Find where the given text appears and provide that cell's center as (X, Y) coordinate. 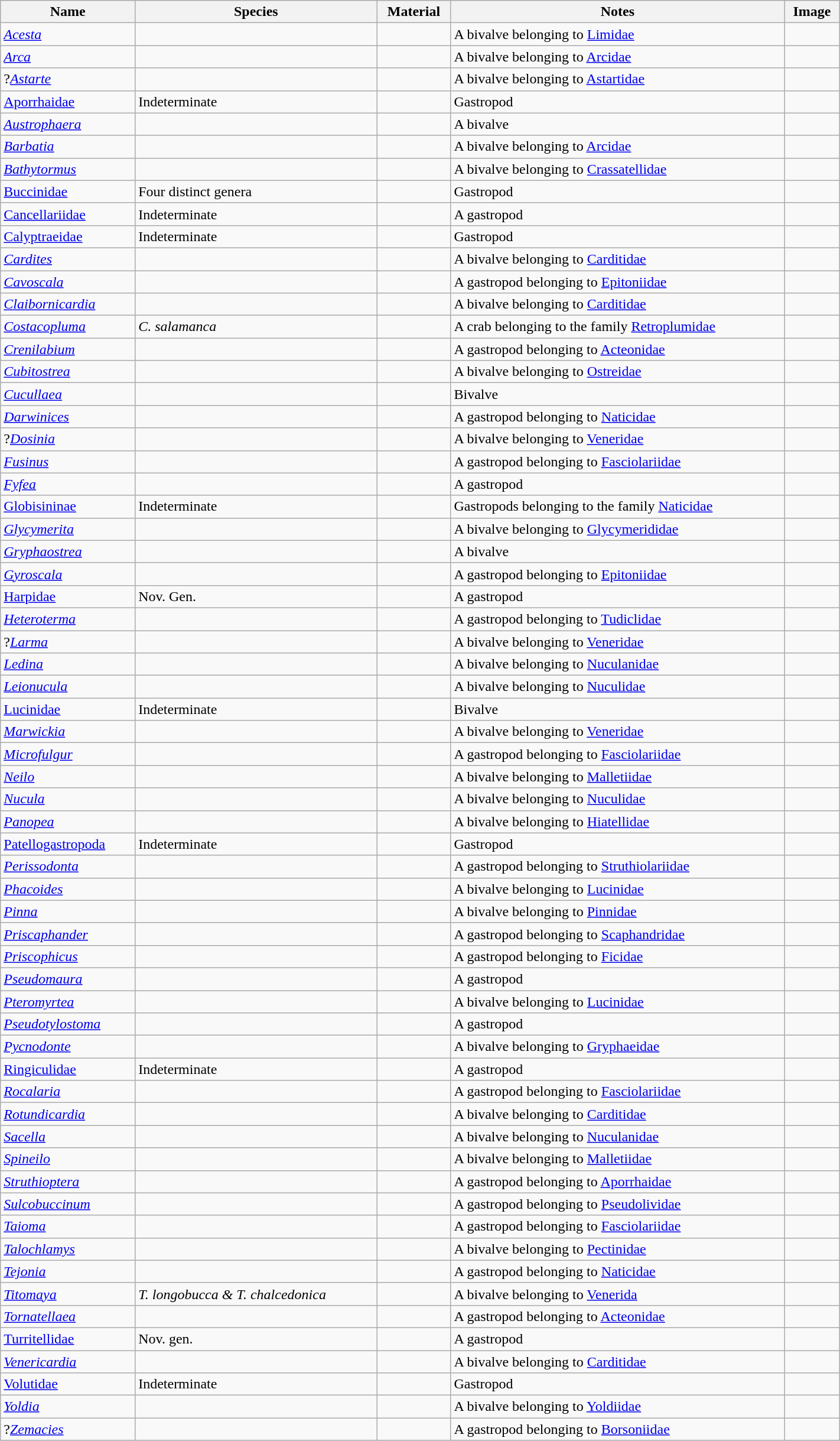
Turritellidae (68, 1339)
?Zemacies (68, 1429)
Image (812, 12)
Volutidae (68, 1384)
A gastropod belonging to Borsoniidae (618, 1429)
A bivalve belonging to Yoldiidae (618, 1407)
Acesta (68, 34)
Costacopluma (68, 327)
Calyptraeidae (68, 236)
Struthioptera (68, 1182)
Glycymerita (68, 529)
Fusinus (68, 462)
Priscophicus (68, 956)
A bivalve belonging to Astartidae (618, 79)
Cucullaea (68, 394)
C. salamanca (256, 327)
A gastropod belonging to Scaphandridae (618, 934)
Sacella (68, 1137)
A bivalve belonging to Pinnidae (618, 911)
Cubitostrea (68, 372)
A bivalve belonging to Gryphaeidae (618, 1047)
A gastropod belonging to Ficidae (618, 956)
Pinna (68, 911)
A gastropod belonging to Aporrhaidae (618, 1182)
Neilo (68, 777)
Rocalaria (68, 1092)
Priscaphander (68, 934)
Crenilabium (68, 349)
Austrophaera (68, 124)
Marwickia (68, 732)
Buccinidae (68, 192)
Aporrhaidae (68, 102)
Cardites (68, 259)
Sulcobuccinum (68, 1204)
Gastropods belonging to the family Naticidae (618, 507)
Fyfea (68, 484)
A bivalve belonging to Hiatellidae (618, 822)
A bivalve belonging to Glycymerididae (618, 529)
Panopea (68, 822)
Taioma (68, 1226)
Barbatia (68, 147)
Notes (618, 12)
Phacoides (68, 889)
Gyroscala (68, 574)
Species (256, 12)
?Astarte (68, 79)
A bivalve belonging to Limidae (618, 34)
Pseudotylostoma (68, 1024)
A bivalve belonging to Ostreidae (618, 372)
Nov. Gen. (256, 596)
Darwinices (68, 417)
Tejonia (68, 1271)
Four distinct genera (256, 192)
Cancellariidae (68, 214)
A bivalve belonging to Pectinidae (618, 1249)
Perissodonta (68, 866)
Patellogastropoda (68, 844)
A bivalve belonging to Venerida (618, 1294)
Leionucula (68, 687)
T. longobucca & T. chalcedonica (256, 1294)
A bivalve belonging to Crassatellidae (618, 169)
?Larma (68, 641)
Material (414, 12)
Heteroterma (68, 619)
Venericardia (68, 1361)
Ledina (68, 664)
Pseudomaura (68, 979)
A gastropod belonging to Struthiolariidae (618, 866)
Pteromyrtea (68, 1002)
Talochlamys (68, 1249)
Yoldia (68, 1407)
Harpidae (68, 596)
Globisininae (68, 507)
Name (68, 12)
Tornatellaea (68, 1316)
A gastropod belonging to Pseudolividae (618, 1204)
Claibornicardia (68, 304)
Gryphaostrea (68, 551)
Titomaya (68, 1294)
Microfulgur (68, 754)
Bathytormus (68, 169)
Arca (68, 57)
?Dosinia (68, 439)
Pycnodonte (68, 1047)
Spineilo (68, 1159)
Nov. gen. (256, 1339)
Nucula (68, 799)
A gastropod belonging to Tudiclidae (618, 619)
Cavoscala (68, 282)
A crab belonging to the family Retroplumidae (618, 327)
Rotundicardia (68, 1114)
Ringiculidae (68, 1069)
Lucinidae (68, 709)
